Pinpoint the cell where the given text exists, returning its (X, Y) midpoint coordinate. 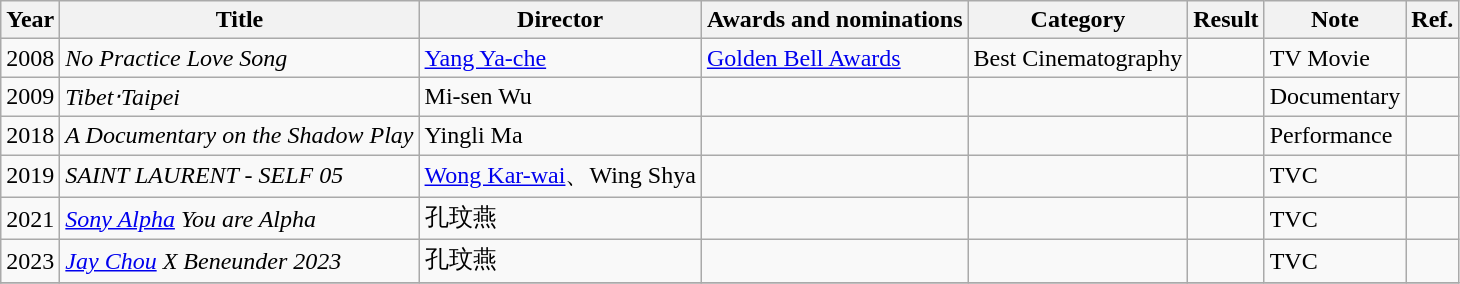
Ref. (1432, 20)
Performance (1335, 135)
Mi-sen Wu (560, 97)
Awards and nominations (834, 20)
Year (30, 20)
Best Cinematography (1078, 58)
Category (1078, 20)
2008 (30, 58)
Title (240, 20)
Director (560, 20)
TV Movie (1335, 58)
Note (1335, 20)
Documentary (1335, 97)
2018 (30, 135)
Yingli Ma (560, 135)
2023 (30, 262)
A Documentary on the Shadow Play (240, 135)
Golden Bell Awards (834, 58)
2019 (30, 176)
Yang Ya-che (560, 58)
No Practice Love Song (240, 58)
2009 (30, 97)
Sony Alpha You are Alpha (240, 218)
Tibet‧Taipei (240, 97)
Wong Kar-wai、Wing Shya (560, 176)
Jay Chou X Beneunder 2023 (240, 262)
SAINT LAURENT - SELF 05 (240, 176)
2021 (30, 218)
Result (1226, 20)
